Find where the given text appears and provide that cell's center as [X, Y] coordinate. 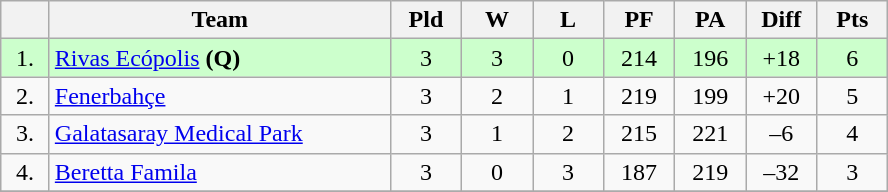
W [496, 20]
2. [26, 96]
199 [710, 96]
Beretta Famila [220, 172]
+20 [782, 96]
221 [710, 134]
–32 [782, 172]
1. [26, 58]
PF [640, 20]
Pts [852, 20]
3. [26, 134]
196 [710, 58]
215 [640, 134]
214 [640, 58]
Rivas Ecópolis (Q) [220, 58]
L [568, 20]
5 [852, 96]
Fenerbahçe [220, 96]
4 [852, 134]
6 [852, 58]
+18 [782, 58]
–6 [782, 134]
Galatasaray Medical Park [220, 134]
Diff [782, 20]
PA [710, 20]
187 [640, 172]
4. [26, 172]
Team [220, 20]
Pld [426, 20]
